Provide the [x, y] coordinate of the cell's center where the given text is located.  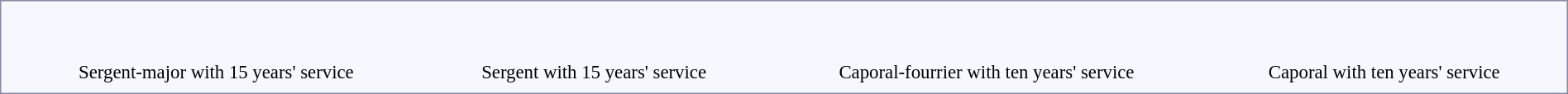
Sergent with 15 years' service [594, 72]
Caporal-fourrier with ten years' service [986, 72]
Caporal with ten years' service [1384, 72]
Sergent-major with 15 years' service [217, 72]
